Scan for the cell matching the given text and deliver its [x, y] coordinate at center. 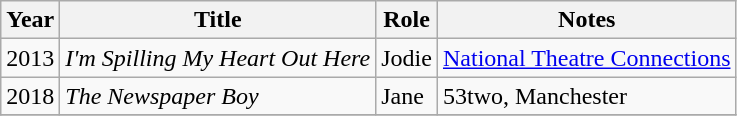
I'm Spilling My Heart Out Here [218, 58]
Year [30, 20]
Title [218, 20]
The Newspaper Boy [218, 96]
2013 [30, 58]
53two, Manchester [586, 96]
Notes [586, 20]
Jane [407, 96]
National Theatre Connections [586, 58]
Role [407, 20]
2018 [30, 96]
Jodie [407, 58]
